Return the [x, y] coordinate for the center point of the cell that contains the specified text.  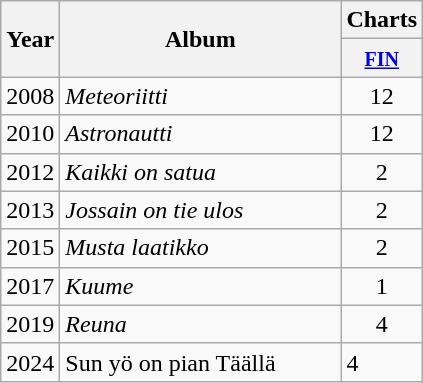
2010 [30, 134]
2015 [30, 248]
Reuna [200, 324]
2024 [30, 362]
2008 [30, 96]
Album [200, 39]
2013 [30, 210]
Sun yö on pian Täällä [200, 362]
Charts [382, 20]
Kuume [200, 286]
2012 [30, 172]
2019 [30, 324]
Year [30, 39]
Astronautti [200, 134]
Jossain on tie ulos [200, 210]
FIN [382, 58]
Meteoriitti [200, 96]
Kaikki on satua [200, 172]
2017 [30, 286]
1 [382, 286]
Musta laatikko [200, 248]
